Provide the [X, Y] coordinate of the cell's center where the given text is located.  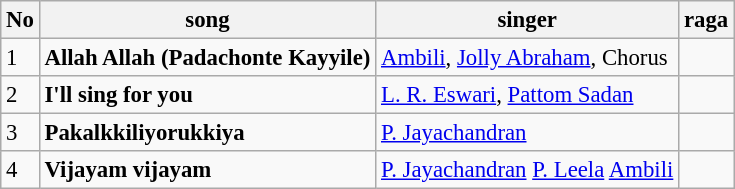
Vijayam vijayam [208, 170]
Pakalkkiliyorukkiya [208, 133]
P. Jayachandran [528, 133]
P. Jayachandran P. Leela Ambili [528, 170]
raga [706, 20]
song [208, 20]
1 [20, 58]
I'll sing for you [208, 95]
Ambili, Jolly Abraham, Chorus [528, 58]
2 [20, 95]
No [20, 20]
singer [528, 20]
4 [20, 170]
3 [20, 133]
L. R. Eswari, Pattom Sadan [528, 95]
Allah Allah (Padachonte Kayyile) [208, 58]
